From the cell containing the given text, extract its center point as (x, y) coordinate. 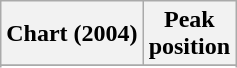
Chart (2004) (72, 34)
Peakposition (189, 34)
